Extract the [x, y] coordinate from the center of the cell holding the provided text.  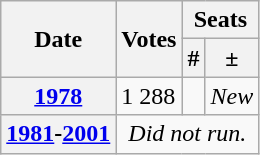
1 288 [149, 96]
# [194, 58]
Votes [149, 39]
New [232, 96]
Date [58, 39]
Did not run. [188, 134]
1981-2001 [58, 134]
1978 [58, 96]
± [232, 58]
Seats [220, 20]
